Detect which cell encompasses the target text, then output its (x, y) center coordinate. 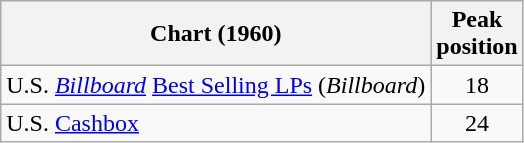
U.S. Billboard Best Selling LPs (Billboard) (216, 85)
Peakposition (477, 34)
U.S. Cashbox (216, 123)
18 (477, 85)
24 (477, 123)
Chart (1960) (216, 34)
